Find where the given text appears and provide that cell's center as [x, y] coordinate. 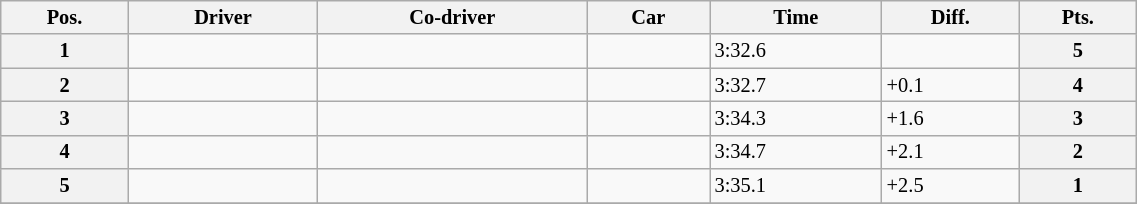
+1.6 [950, 118]
3:35.1 [796, 186]
+2.1 [950, 152]
Time [796, 17]
Pts. [1078, 17]
+0.1 [950, 85]
+2.5 [950, 186]
3:34.7 [796, 152]
Co-driver [452, 17]
3:34.3 [796, 118]
Driver [223, 17]
3:32.6 [796, 51]
Car [648, 17]
Diff. [950, 17]
3:32.7 [796, 85]
Pos. [65, 17]
